Detect which cell encompasses the target text, then output its [x, y] center coordinate. 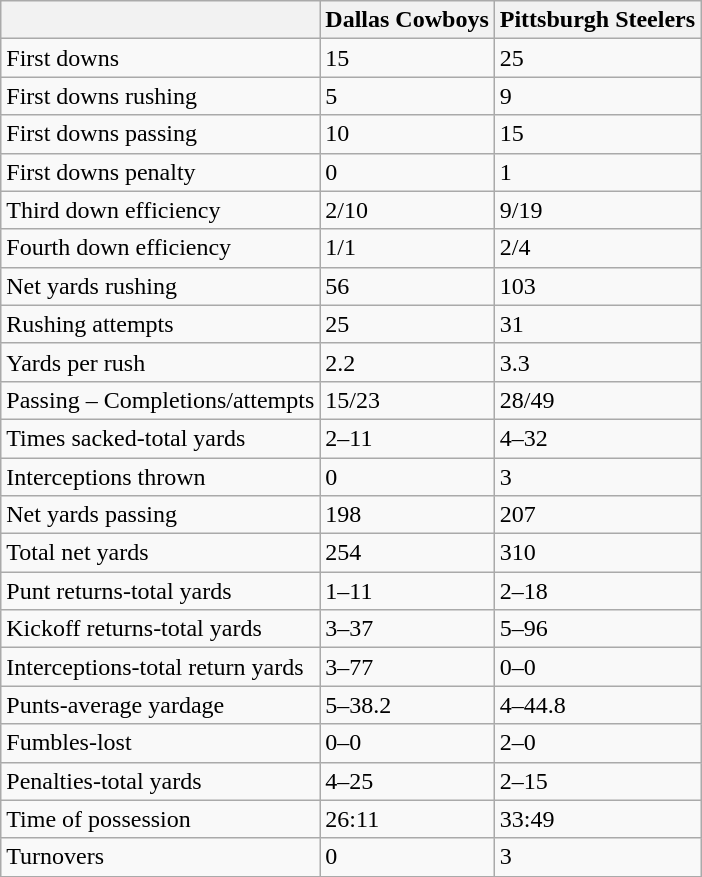
254 [407, 553]
9 [597, 96]
310 [597, 553]
3–77 [407, 667]
Kickoff returns-total yards [160, 629]
Passing – Completions/attempts [160, 400]
5–96 [597, 629]
Rushing attempts [160, 324]
Third down efficiency [160, 210]
Pittsburgh Steelers [597, 20]
3–37 [407, 629]
2.2 [407, 362]
5 [407, 96]
Penalties-total yards [160, 781]
Times sacked-total yards [160, 438]
First downs penalty [160, 172]
Interceptions thrown [160, 477]
3.3 [597, 362]
2/10 [407, 210]
Interceptions-total return yards [160, 667]
Yards per rush [160, 362]
103 [597, 286]
2–18 [597, 591]
First downs [160, 58]
Net yards passing [160, 515]
2/4 [597, 248]
1 [597, 172]
Total net yards [160, 553]
198 [407, 515]
4–32 [597, 438]
Dallas Cowboys [407, 20]
4–44.8 [597, 705]
9/19 [597, 210]
15/23 [407, 400]
4–25 [407, 781]
31 [597, 324]
First downs rushing [160, 96]
2–0 [597, 743]
Turnovers [160, 857]
2–15 [597, 781]
33:49 [597, 819]
26:11 [407, 819]
1/1 [407, 248]
10 [407, 134]
28/49 [597, 400]
Punts-average yardage [160, 705]
207 [597, 515]
Fumbles-lost [160, 743]
2–11 [407, 438]
56 [407, 286]
1–11 [407, 591]
Net yards rushing [160, 286]
First downs passing [160, 134]
Fourth down efficiency [160, 248]
5–38.2 [407, 705]
Time of possession [160, 819]
Punt returns-total yards [160, 591]
